Detect which cell encompasses the target text, then output its [X, Y] center coordinate. 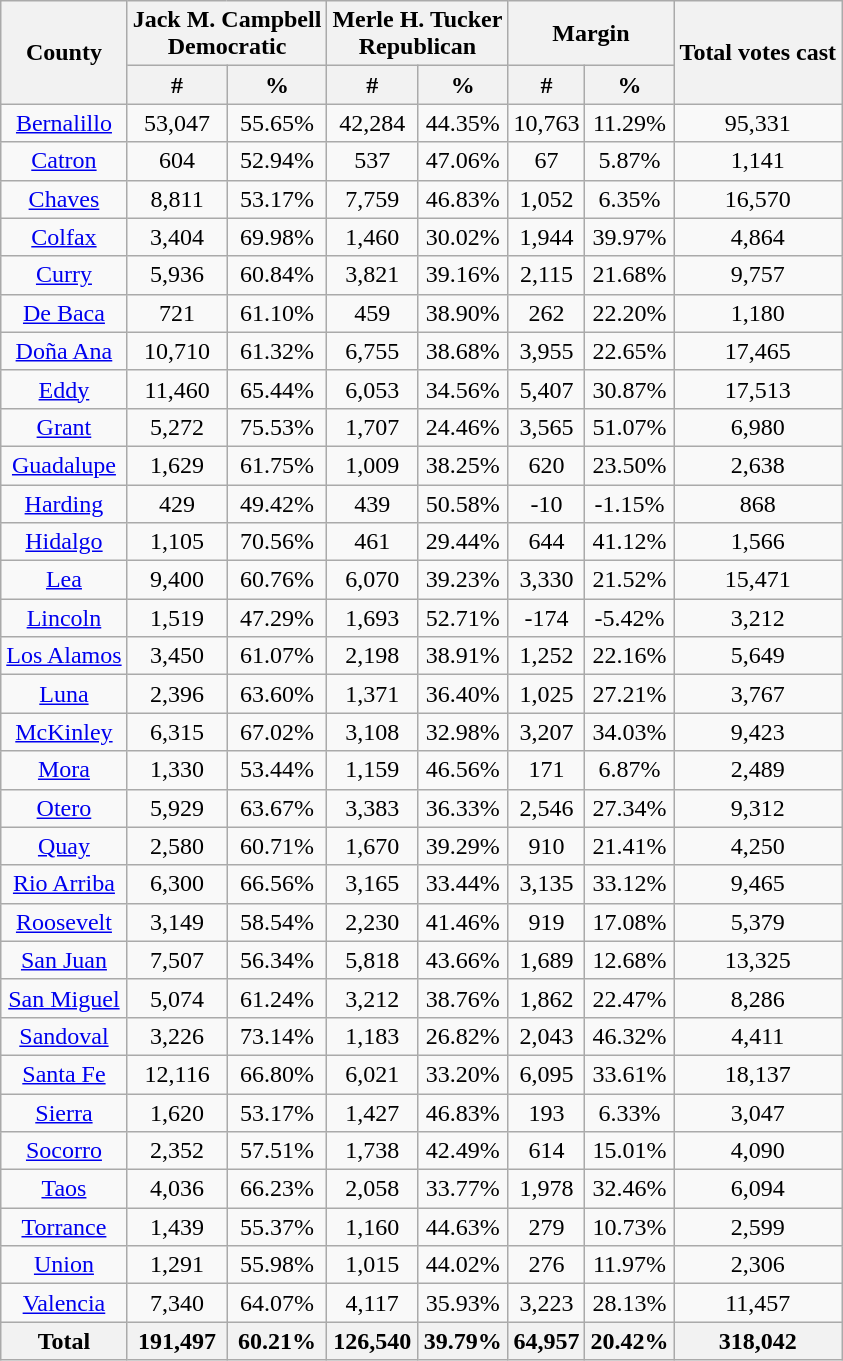
4,090 [758, 1151]
28.13% [630, 1303]
721 [177, 313]
3,226 [177, 1036]
9,423 [758, 732]
6.35% [630, 199]
2,546 [546, 808]
1,670 [372, 846]
6,315 [177, 732]
1,052 [546, 199]
27.34% [630, 808]
3,108 [372, 732]
Sierra [64, 1113]
Union [64, 1265]
6,094 [758, 1189]
3,165 [372, 884]
20.42% [630, 1341]
73.14% [277, 1036]
9,465 [758, 884]
51.07% [630, 427]
318,042 [758, 1341]
Doña Ana [64, 351]
1,460 [372, 237]
8,811 [177, 199]
11.29% [630, 123]
Rio Arriba [64, 884]
5,936 [177, 275]
44.63% [462, 1227]
Colfax [64, 237]
22.20% [630, 313]
16,570 [758, 199]
21.68% [630, 275]
60.84% [277, 275]
33.77% [462, 1189]
3,821 [372, 275]
58.54% [277, 922]
6,053 [372, 389]
3,135 [546, 884]
63.67% [277, 808]
2,058 [372, 1189]
910 [546, 846]
5,074 [177, 998]
52.71% [462, 618]
1,689 [546, 960]
Torrance [64, 1227]
1,330 [177, 770]
15.01% [630, 1151]
Catron [64, 161]
47.29% [277, 618]
9,400 [177, 580]
439 [372, 503]
61.24% [277, 998]
38.68% [462, 351]
6,095 [546, 1074]
67.02% [277, 732]
2,580 [177, 846]
3,450 [177, 656]
66.56% [277, 884]
Chaves [64, 199]
39.23% [462, 580]
67 [546, 161]
1,738 [372, 1151]
Margin [591, 34]
38.25% [462, 465]
620 [546, 465]
61.10% [277, 313]
1,009 [372, 465]
42.49% [462, 1151]
1,519 [177, 618]
10,763 [546, 123]
279 [546, 1227]
35.93% [462, 1303]
-5.42% [630, 618]
262 [546, 313]
Valencia [64, 1303]
52.94% [277, 161]
6.33% [630, 1113]
4,036 [177, 1189]
23.50% [630, 465]
5,929 [177, 808]
Bernalillo [64, 123]
126,540 [372, 1341]
26.82% [462, 1036]
17,513 [758, 389]
-10 [546, 503]
24.46% [462, 427]
10.73% [630, 1227]
3,955 [546, 351]
13,325 [758, 960]
Curry [64, 275]
47.06% [462, 161]
Roosevelt [64, 922]
49.42% [277, 503]
6,070 [372, 580]
9,757 [758, 275]
193 [546, 1113]
Lincoln [64, 618]
18,137 [758, 1074]
44.35% [462, 123]
39.79% [462, 1341]
44.02% [462, 1265]
17,465 [758, 351]
3,149 [177, 922]
30.02% [462, 237]
3,047 [758, 1113]
55.98% [277, 1265]
63.60% [277, 694]
29.44% [462, 542]
53.44% [277, 770]
3,565 [546, 427]
43.66% [462, 960]
1,620 [177, 1113]
55.37% [277, 1227]
De Baca [64, 313]
1,015 [372, 1265]
7,759 [372, 199]
Otero [64, 808]
1,141 [758, 161]
75.53% [277, 427]
2,306 [758, 1265]
6.87% [630, 770]
2,599 [758, 1227]
21.41% [630, 846]
61.32% [277, 351]
11.97% [630, 1265]
Grant [64, 427]
Hidalgo [64, 542]
3,404 [177, 237]
66.23% [277, 1189]
644 [546, 542]
46.32% [630, 1036]
Jack M. CampbellDemocratic [227, 34]
53,047 [177, 123]
41.46% [462, 922]
461 [372, 542]
22.65% [630, 351]
Santa Fe [64, 1074]
2,352 [177, 1151]
868 [758, 503]
6,300 [177, 884]
6,021 [372, 1074]
57.51% [277, 1151]
30.87% [630, 389]
171 [546, 770]
2,489 [758, 770]
1,180 [758, 313]
4,117 [372, 1303]
69.98% [277, 237]
San Miguel [64, 998]
Luna [64, 694]
5,818 [372, 960]
1,025 [546, 694]
2,396 [177, 694]
22.16% [630, 656]
9,312 [758, 808]
65.44% [277, 389]
276 [546, 1265]
Sandoval [64, 1036]
1,862 [546, 998]
17.08% [630, 922]
4,250 [758, 846]
Taos [64, 1189]
Socorro [64, 1151]
39.97% [630, 237]
1,183 [372, 1036]
12,116 [177, 1074]
60.76% [277, 580]
459 [372, 313]
7,340 [177, 1303]
6,755 [372, 351]
41.12% [630, 542]
32.98% [462, 732]
2,043 [546, 1036]
4,411 [758, 1036]
Guadalupe [64, 465]
4,864 [758, 237]
1,566 [758, 542]
1,944 [546, 237]
3,223 [546, 1303]
42,284 [372, 123]
1,159 [372, 770]
61.07% [277, 656]
95,331 [758, 123]
1,291 [177, 1265]
1,160 [372, 1227]
21.52% [630, 580]
1,439 [177, 1227]
5,272 [177, 427]
39.16% [462, 275]
60.71% [277, 846]
2,230 [372, 922]
36.40% [462, 694]
1,252 [546, 656]
5,379 [758, 922]
64,957 [546, 1341]
Los Alamos [64, 656]
1,707 [372, 427]
60.21% [277, 1341]
1,978 [546, 1189]
55.65% [277, 123]
32.46% [630, 1189]
191,497 [177, 1341]
10,710 [177, 351]
33.61% [630, 1074]
McKinley [64, 732]
1,629 [177, 465]
Eddy [64, 389]
-174 [546, 618]
5.87% [630, 161]
6,980 [758, 427]
12.68% [630, 960]
36.33% [462, 808]
919 [546, 922]
604 [177, 161]
22.47% [630, 998]
3,767 [758, 694]
38.90% [462, 313]
Total [64, 1341]
2,638 [758, 465]
56.34% [277, 960]
66.80% [277, 1074]
7,507 [177, 960]
38.76% [462, 998]
2,115 [546, 275]
27.21% [630, 694]
3,207 [546, 732]
537 [372, 161]
46.56% [462, 770]
3,330 [546, 580]
34.03% [630, 732]
Quay [64, 846]
San Juan [64, 960]
1,427 [372, 1113]
1,105 [177, 542]
33.20% [462, 1074]
33.44% [462, 884]
61.75% [277, 465]
Total votes cast [758, 52]
1,693 [372, 618]
33.12% [630, 884]
1,371 [372, 694]
11,460 [177, 389]
-1.15% [630, 503]
15,471 [758, 580]
70.56% [277, 542]
Mora [64, 770]
64.07% [277, 1303]
34.56% [462, 389]
614 [546, 1151]
Merle H. TuckerRepublican [418, 34]
5,649 [758, 656]
Harding [64, 503]
5,407 [546, 389]
38.91% [462, 656]
39.29% [462, 846]
8,286 [758, 998]
2,198 [372, 656]
Lea [64, 580]
50.58% [462, 503]
3,383 [372, 808]
County [64, 52]
429 [177, 503]
11,457 [758, 1303]
